Locate the cell with the specified text and output its [x, y] center coordinate. 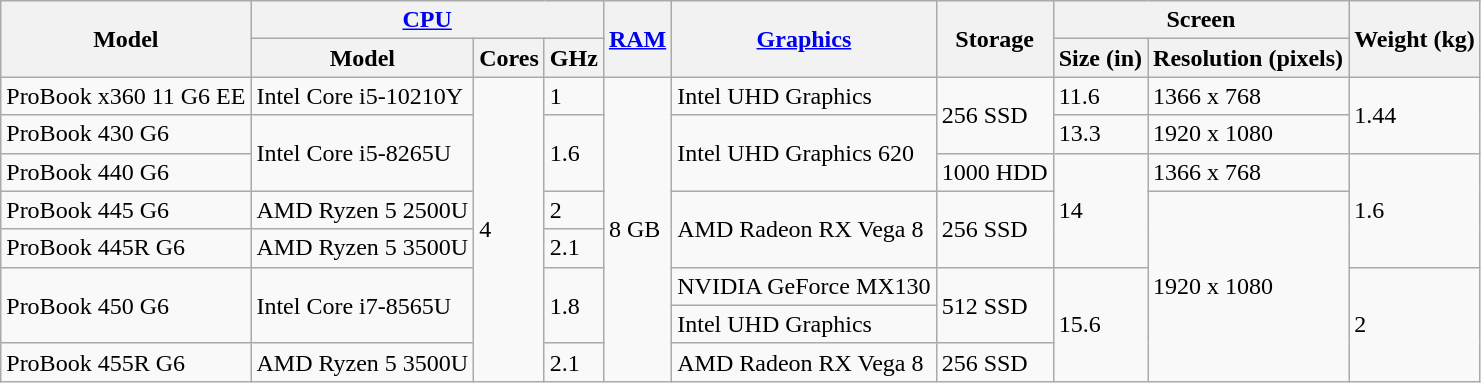
Resolution (pixels) [1248, 58]
ProBook 445 G6 [126, 210]
Intel Core i5-10210Y [362, 96]
Intel Core i5-8265U [362, 153]
Weight (kg) [1415, 39]
1 [574, 96]
CPU [427, 20]
AMD Ryzen 5 2500U [362, 210]
Cores [510, 58]
8 GB [637, 229]
ProBook 455R G6 [126, 362]
ProBook 430 G6 [126, 134]
Intel Core i7-8565U [362, 305]
Screen [1200, 20]
1.44 [1415, 115]
GHz [574, 58]
ProBook 445R G6 [126, 248]
Size (in) [1100, 58]
Graphics [804, 39]
1000 HDD [994, 172]
512 SSD [994, 305]
RAM [637, 39]
ProBook 450 G6 [126, 305]
Storage [994, 39]
1.8 [574, 305]
ProBook 440 G6 [126, 172]
15.6 [1100, 324]
11.6 [1100, 96]
NVIDIA GeForce MX130 [804, 286]
4 [510, 229]
14 [1100, 210]
13.3 [1100, 134]
Intel UHD Graphics 620 [804, 153]
ProBook x360 11 G6 EE [126, 96]
